Extract the [x, y] coordinate from the center of the cell holding the provided text.  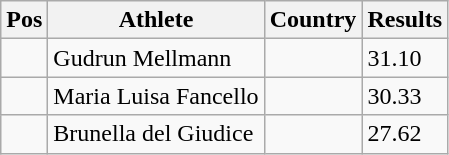
Pos [24, 20]
Maria Luisa Fancello [156, 96]
Country [313, 20]
Gudrun Mellmann [156, 58]
27.62 [405, 134]
Brunella del Giudice [156, 134]
Athlete [156, 20]
Results [405, 20]
30.33 [405, 96]
31.10 [405, 58]
